Find where the given text appears and provide that cell's center as (X, Y) coordinate. 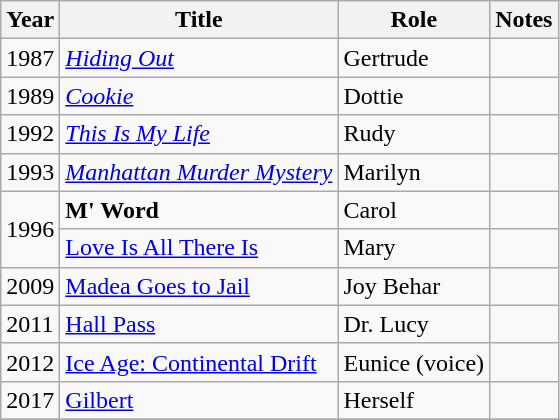
Gertrude (414, 58)
Joy Behar (414, 286)
Mary (414, 248)
Eunice (voice) (414, 362)
2009 (30, 286)
Rudy (414, 134)
This Is My Life (199, 134)
Year (30, 20)
Title (199, 20)
1993 (30, 172)
Carol (414, 210)
2012 (30, 362)
Herself (414, 400)
Notes (524, 20)
Manhattan Murder Mystery (199, 172)
Hall Pass (199, 324)
Gilbert (199, 400)
Cookie (199, 96)
Marilyn (414, 172)
Dr. Lucy (414, 324)
Dottie (414, 96)
1987 (30, 58)
Madea Goes to Jail (199, 286)
2011 (30, 324)
Role (414, 20)
Love Is All There Is (199, 248)
2017 (30, 400)
1992 (30, 134)
Ice Age: Continental Drift (199, 362)
1996 (30, 229)
M' Word (199, 210)
Hiding Out (199, 58)
1989 (30, 96)
